Output the [X, Y] coordinate of the center of the cell containing the given text.  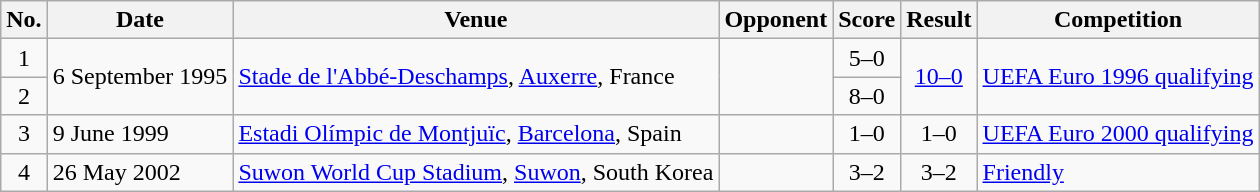
10–0 [939, 77]
Suwon World Cup Stadium, Suwon, South Korea [476, 172]
5–0 [867, 58]
9 June 1999 [140, 134]
Date [140, 20]
6 September 1995 [140, 77]
Score [867, 20]
UEFA Euro 2000 qualifying [1118, 134]
8–0 [867, 96]
No. [24, 20]
4 [24, 172]
Friendly [1118, 172]
1 [24, 58]
Opponent [776, 20]
Competition [1118, 20]
Venue [476, 20]
3 [24, 134]
Result [939, 20]
Estadi Olímpic de Montjuïc, Barcelona, Spain [476, 134]
UEFA Euro 1996 qualifying [1118, 77]
Stade de l'Abbé-Deschamps, Auxerre, France [476, 77]
2 [24, 96]
26 May 2002 [140, 172]
